Pinpoint the cell where the given text exists, returning its [X, Y] midpoint coordinate. 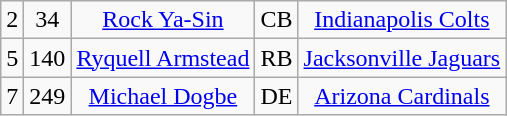
34 [48, 20]
5 [12, 58]
140 [48, 58]
2 [12, 20]
Michael Dogbe [163, 96]
Jacksonville Jaguars [402, 58]
CB [276, 20]
DE [276, 96]
7 [12, 96]
Rock Ya-Sin [163, 20]
Arizona Cardinals [402, 96]
249 [48, 96]
Indianapolis Colts [402, 20]
RB [276, 58]
Ryquell Armstead [163, 58]
